For the text-containing cell, return its midpoint in (x, y) coordinate format. 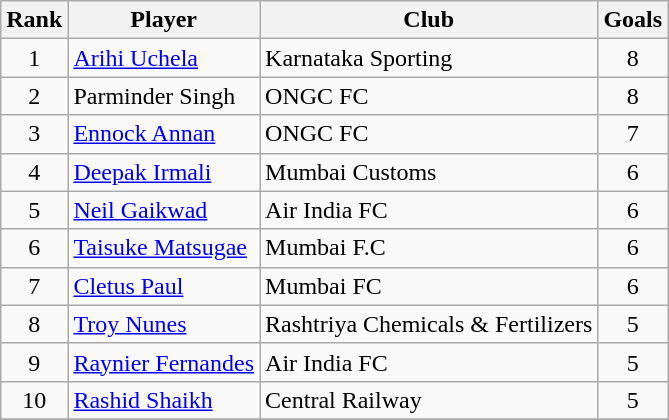
Mumbai FC (429, 286)
Player (164, 20)
Rank (34, 20)
Troy Nunes (164, 324)
Deepak Irmali (164, 172)
9 (34, 362)
Cletus Paul (164, 286)
Raynier Fernandes (164, 362)
Parminder Singh (164, 96)
4 (34, 172)
Neil Gaikwad (164, 210)
Karnataka Sporting (429, 58)
Mumbai F.C (429, 248)
Rashid Shaikh (164, 400)
1 (34, 58)
Mumbai Customs (429, 172)
10 (34, 400)
Central Railway (429, 400)
3 (34, 134)
Arihi Uchela (164, 58)
2 (34, 96)
Taisuke Matsugae (164, 248)
Ennock Annan (164, 134)
Goals (633, 20)
Club (429, 20)
Rashtriya Chemicals & Fertilizers (429, 324)
